Pinpoint the cell where the given text exists, returning its (x, y) midpoint coordinate. 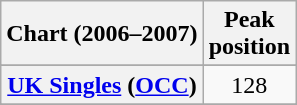
Peakposition (249, 34)
Chart (2006–2007) (102, 34)
UK Singles (OCC) (102, 85)
128 (249, 85)
